Provide the (X, Y) coordinate of the cell's center where the given text is located.  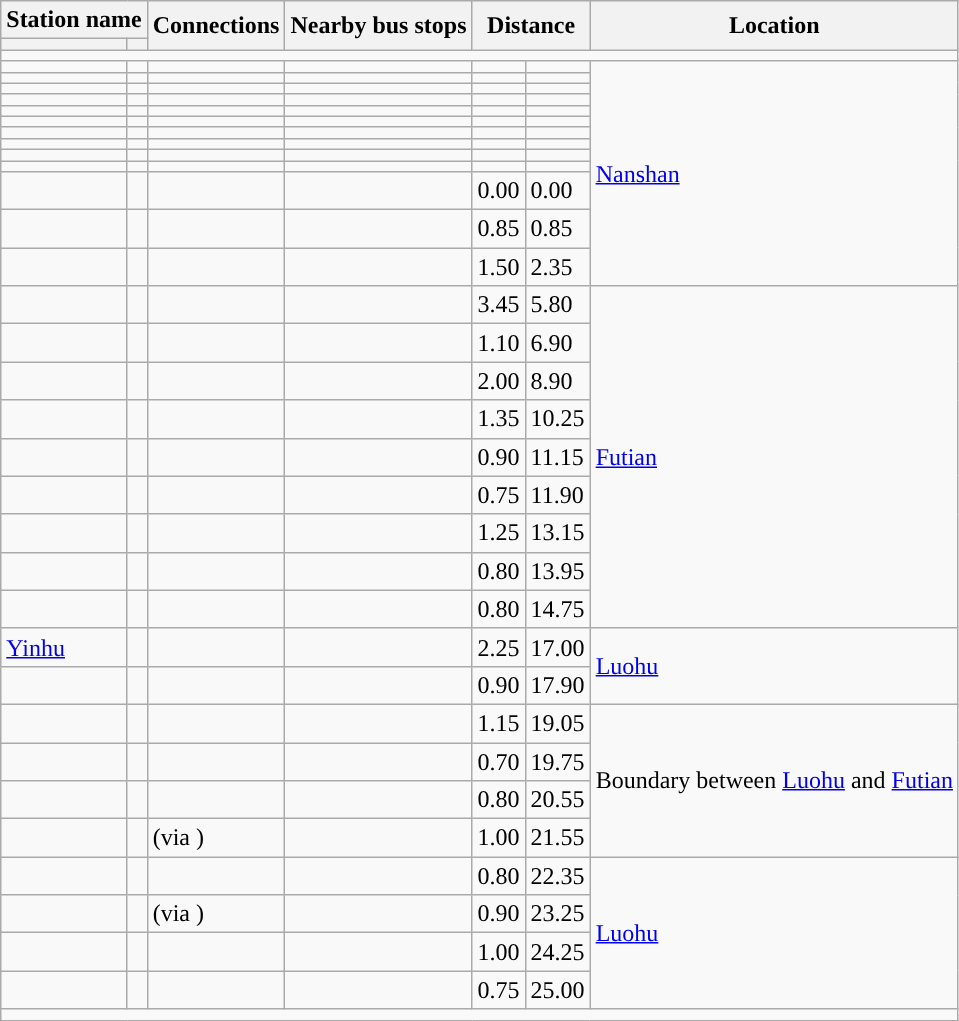
5.80 (558, 305)
13.15 (558, 533)
2.00 (498, 381)
21.55 (558, 838)
1.50 (498, 267)
19.75 (558, 761)
2.25 (498, 647)
1.15 (498, 723)
Futian (774, 458)
23.25 (558, 914)
14.75 (558, 609)
1.25 (498, 533)
Nanshan (774, 174)
2.35 (558, 267)
17.00 (558, 647)
10.25 (558, 419)
Boundary between Luohu and Futian (774, 780)
8.90 (558, 381)
3.45 (498, 305)
0.70 (498, 761)
1.35 (498, 419)
Station name (74, 20)
Distance (531, 26)
24.25 (558, 952)
Connections (216, 26)
13.95 (558, 571)
1.10 (498, 343)
11.15 (558, 457)
19.05 (558, 723)
Location (774, 26)
17.90 (558, 685)
11.90 (558, 495)
Nearby bus stops (378, 26)
22.35 (558, 876)
20.55 (558, 800)
Yinhu (64, 647)
25.00 (558, 990)
6.90 (558, 343)
